Find where the given text appears and provide that cell's center as [X, Y] coordinate. 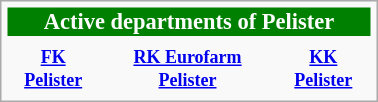
KK Pelister [324, 70]
FK Pelister [53, 70]
Active departments of Pelister [189, 22]
RK Eurofarm Pelister [188, 70]
